Detect which cell encompasses the target text, then output its (x, y) center coordinate. 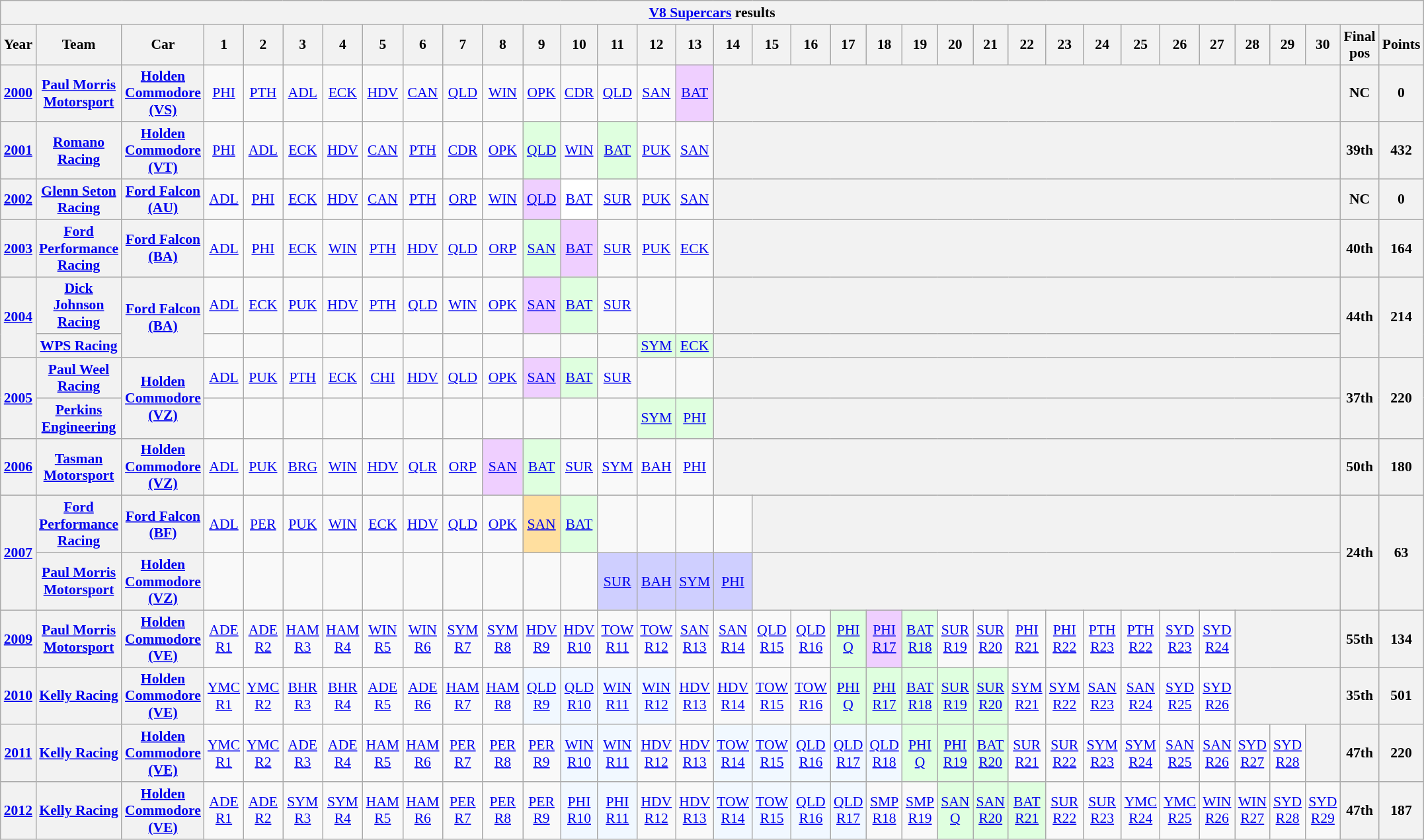
HDV R9 (542, 638)
22 (1027, 45)
2004 (19, 317)
QLD R18 (884, 753)
SYM R21 (1027, 697)
14 (732, 45)
SYM R7 (463, 638)
BAT R20 (990, 753)
SYD R25 (1179, 697)
39th (1360, 151)
SAN R24 (1141, 697)
YMC R24 (1141, 810)
SAN R26 (1216, 753)
HDV R10 (579, 638)
501 (1402, 697)
35th (1360, 697)
TOW R16 (811, 697)
11 (617, 45)
QLD R15 (772, 638)
SYM R23 (1103, 753)
Final pos (1360, 45)
55th (1360, 638)
HDV R14 (732, 697)
2001 (19, 151)
2002 (19, 200)
SYD R23 (1179, 638)
SAN R13 (694, 638)
BAT R21 (1027, 810)
SYM R3 (303, 810)
18 (884, 45)
WPS Racing (79, 346)
21 (990, 45)
SYM R8 (502, 638)
Holden Commodore (VS) (163, 94)
7 (463, 45)
HAM R7 (463, 697)
2011 (19, 753)
20 (955, 45)
30 (1322, 45)
Ford Falcon (AU) (163, 200)
3 (303, 45)
PHI R11 (617, 810)
25 (1141, 45)
27 (1216, 45)
PHI R21 (1027, 638)
24 (1103, 45)
Paul Weel Racing (79, 378)
SYM R22 (1064, 697)
Dick Johnson Racing (79, 305)
WIN R6 (423, 638)
PHI R19 (955, 753)
2012 (19, 810)
PHI R22 (1064, 638)
WIN R5 (383, 638)
26 (1179, 45)
BHR R3 (303, 697)
2 (263, 45)
Holden Commodore (VT) (163, 151)
2009 (19, 638)
Tasman Motorsport (79, 467)
44th (1360, 317)
SAN R25 (1179, 753)
HAM R8 (502, 697)
50th (1360, 467)
134 (1402, 638)
24th (1360, 553)
ADE R4 (342, 753)
4 (342, 45)
SYD R26 (1216, 697)
BRG (303, 467)
2000 (19, 94)
TOW R12 (656, 638)
SMP R19 (920, 810)
2010 (19, 697)
PTH R23 (1103, 638)
Points (1402, 45)
HAM R4 (342, 638)
Perkins Engineering (79, 418)
23 (1064, 45)
9 (542, 45)
Glenn Seton Racing (79, 200)
SYM R4 (342, 810)
SYD R29 (1322, 810)
214 (1402, 317)
PER (263, 525)
19 (920, 45)
2005 (19, 398)
QLR (423, 467)
5 (383, 45)
QLD R9 (542, 697)
TOW R11 (617, 638)
2007 (19, 553)
15 (772, 45)
63 (1402, 553)
SAN R20 (990, 810)
13 (694, 45)
164 (1402, 248)
V8 Supercars results (713, 13)
28 (1252, 45)
2003 (19, 248)
SYM R24 (1141, 753)
16 (811, 45)
432 (1402, 151)
QLD R10 (579, 697)
WIN R27 (1252, 810)
180 (1402, 467)
SMP R18 (884, 810)
17 (848, 45)
SUR R21 (1027, 753)
40th (1360, 248)
SYD R24 (1216, 638)
SYD R27 (1252, 753)
ADE R6 (423, 697)
SAN R23 (1103, 697)
SAN R14 (732, 638)
29 (1288, 45)
WIN R26 (1216, 810)
8 (502, 45)
10 (579, 45)
Year (19, 45)
SAN Q (955, 810)
Ford Falcon (BF) (163, 525)
PHI R10 (579, 810)
WIN R10 (579, 753)
2006 (19, 467)
ADE R3 (303, 753)
CHI (383, 378)
PTH R22 (1141, 638)
37th (1360, 398)
Car (163, 45)
Romano Racing (79, 151)
6 (423, 45)
SUR R23 (1103, 810)
1 (223, 45)
HAM R3 (303, 638)
ADE R5 (383, 697)
WIN R12 (656, 697)
187 (1402, 810)
Team (79, 45)
12 (656, 45)
BHR R4 (342, 697)
YMC R25 (1179, 810)
